Search for the cell housing the specified text and yield its [x, y] center coordinate. 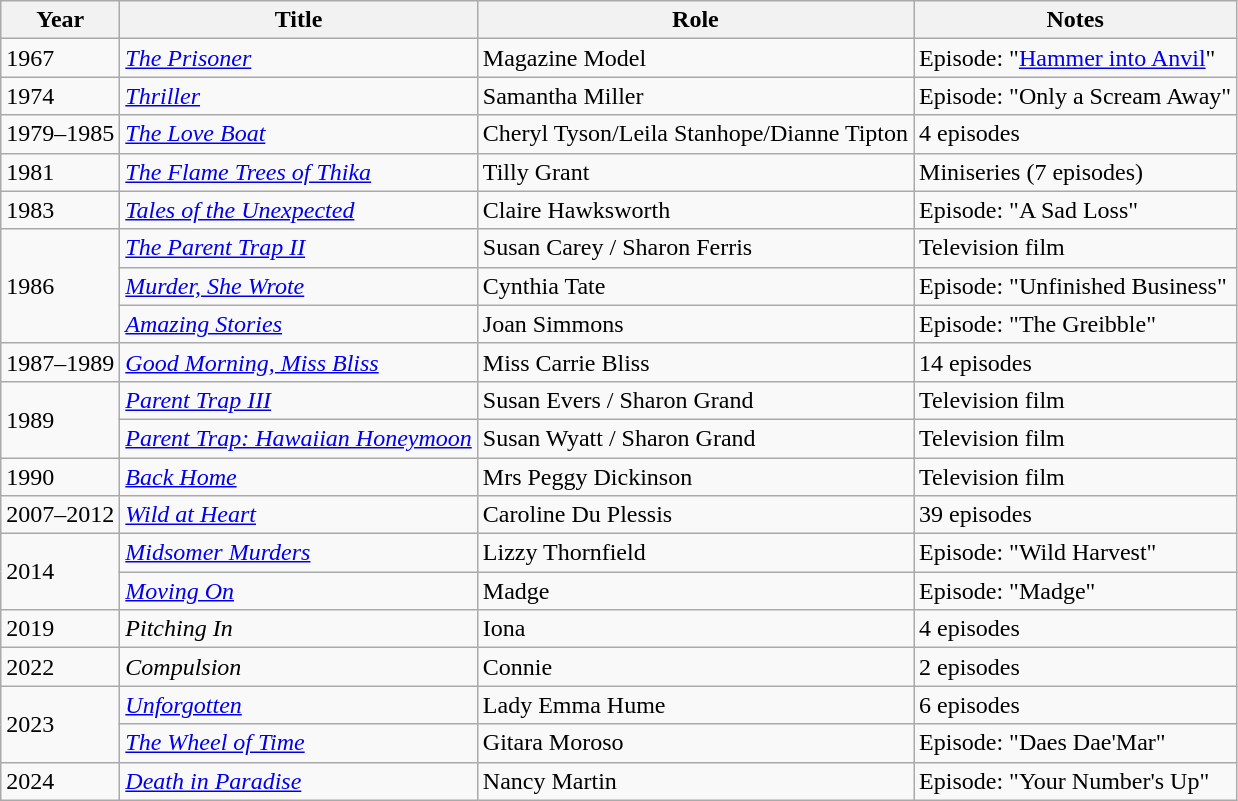
Connie [695, 667]
Parent Trap: Hawaiian Honeymoon [298, 438]
2019 [60, 629]
Episode: "Hammer into Anvil" [1076, 58]
Back Home [298, 477]
Episode: "A Sad Loss" [1076, 210]
The Wheel of Time [298, 743]
Tales of the Unexpected [298, 210]
Tilly Grant [695, 172]
1986 [60, 286]
Murder, She Wrote [298, 286]
Miss Carrie Bliss [695, 362]
39 episodes [1076, 515]
Good Morning, Miss Bliss [298, 362]
Parent Trap III [298, 400]
6 episodes [1076, 705]
Midsomer Murders [298, 553]
Moving On [298, 591]
Cheryl Tyson/Leila Stanhope/Dianne Tipton [695, 134]
Susan Evers / Sharon Grand [695, 400]
Wild at Heart [298, 515]
1979–1985 [60, 134]
The Love Boat [298, 134]
Year [60, 20]
1987–1989 [60, 362]
Title [298, 20]
Thriller [298, 96]
Claire Hawksworth [695, 210]
Episode: "Wild Harvest" [1076, 553]
Cynthia Tate [695, 286]
The Prisoner [298, 58]
14 episodes [1076, 362]
Susan Wyatt / Sharon Grand [695, 438]
1974 [60, 96]
2024 [60, 781]
2023 [60, 724]
1981 [60, 172]
Lady Emma Hume [695, 705]
2 episodes [1076, 667]
The Flame Trees of Thika [298, 172]
Death in Paradise [298, 781]
Pitching In [298, 629]
Samantha Miller [695, 96]
1989 [60, 419]
Episode: "Daes Dae'Mar" [1076, 743]
Caroline Du Plessis [695, 515]
Magazine Model [695, 58]
Compulsion [298, 667]
Mrs Peggy Dickinson [695, 477]
Episode: "The Greibble" [1076, 324]
Notes [1076, 20]
2007–2012 [60, 515]
2014 [60, 572]
Joan Simmons [695, 324]
1983 [60, 210]
Miniseries (7 episodes) [1076, 172]
Gitara Moroso [695, 743]
Iona [695, 629]
2022 [60, 667]
Madge [695, 591]
1990 [60, 477]
Role [695, 20]
Episode: "Madge" [1076, 591]
The Parent Trap II [298, 248]
Amazing Stories [298, 324]
Unforgotten [298, 705]
Episode: "Unfinished Business" [1076, 286]
Susan Carey / Sharon Ferris [695, 248]
Episode: "Only a Scream Away" [1076, 96]
Episode: "Your Number's Up" [1076, 781]
1967 [60, 58]
Nancy Martin [695, 781]
Lizzy Thornfield [695, 553]
